Identify which cell holds the provided text, then report its (x, y) central coordinate. 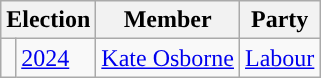
Election (48, 20)
Kate Osborne (168, 58)
2024 (56, 58)
Member (168, 20)
Labour (280, 58)
Party (280, 20)
